Detect which cell encompasses the target text, then output its (X, Y) center coordinate. 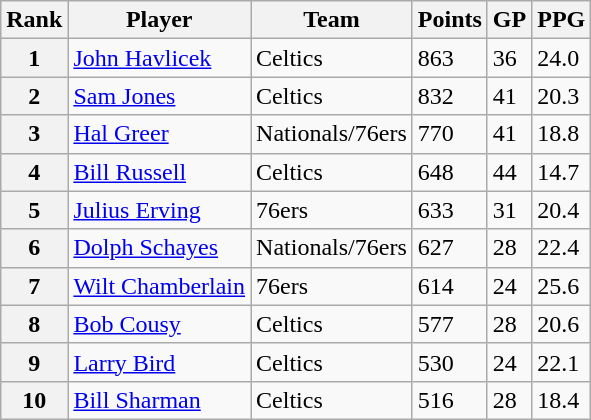
577 (450, 324)
8 (34, 324)
25.6 (562, 286)
John Havlicek (160, 58)
770 (450, 134)
1 (34, 58)
GP (509, 20)
24.0 (562, 58)
36 (509, 58)
614 (450, 286)
Sam Jones (160, 96)
Hal Greer (160, 134)
863 (450, 58)
Team (332, 20)
18.4 (562, 400)
627 (450, 248)
5 (34, 210)
Bob Cousy (160, 324)
20.6 (562, 324)
Bill Russell (160, 172)
Wilt Chamberlain (160, 286)
14.7 (562, 172)
Player (160, 20)
31 (509, 210)
530 (450, 362)
9 (34, 362)
10 (34, 400)
Dolph Schayes (160, 248)
Larry Bird (160, 362)
633 (450, 210)
Points (450, 20)
Julius Erving (160, 210)
Bill Sharman (160, 400)
44 (509, 172)
20.3 (562, 96)
22.1 (562, 362)
22.4 (562, 248)
18.8 (562, 134)
PPG (562, 20)
648 (450, 172)
Rank (34, 20)
2 (34, 96)
3 (34, 134)
4 (34, 172)
7 (34, 286)
832 (450, 96)
20.4 (562, 210)
516 (450, 400)
6 (34, 248)
